Scan for the cell matching the given text and deliver its (x, y) coordinate at center. 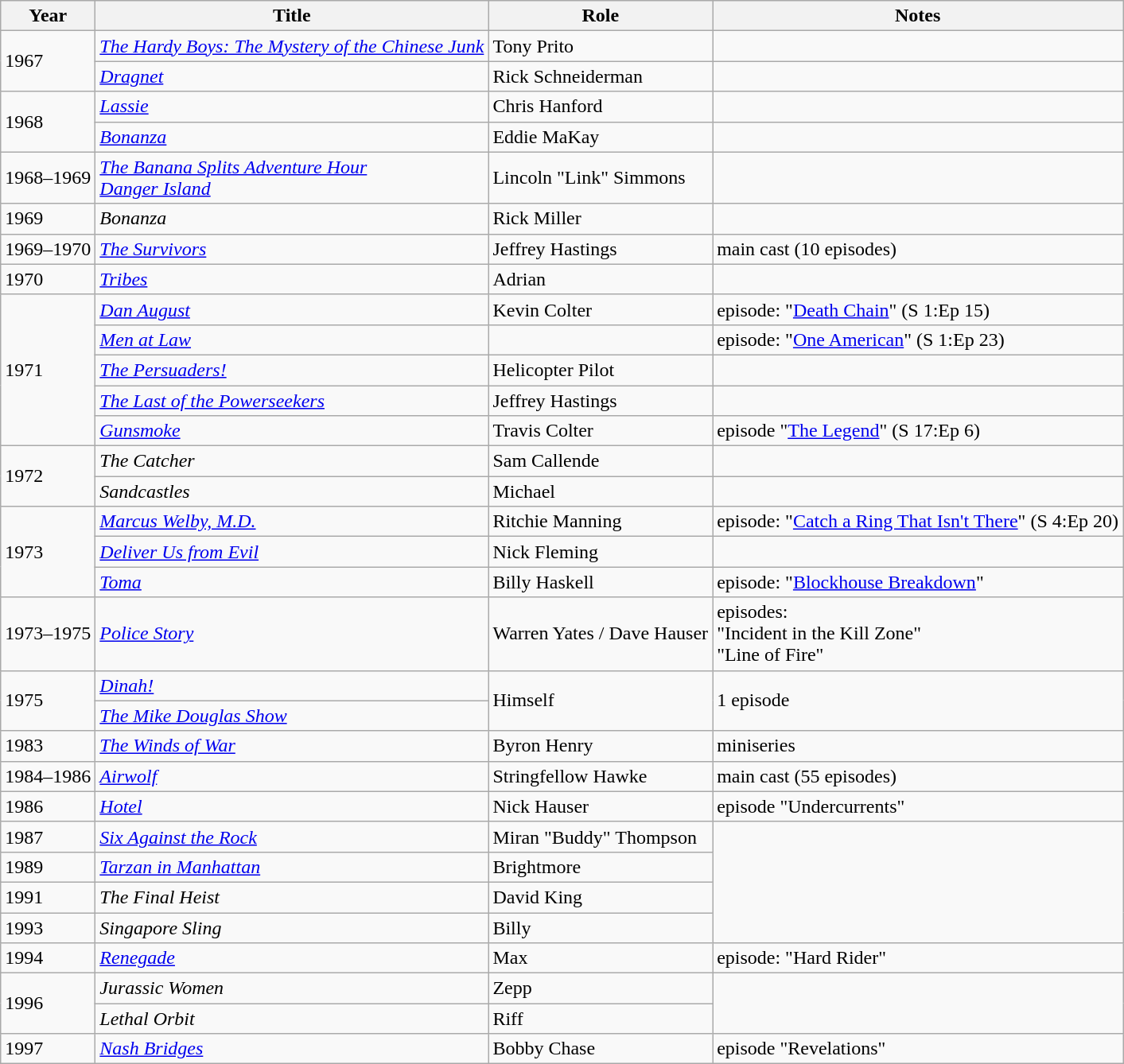
Rick Miller (601, 219)
1967 (48, 61)
1968–1969 (48, 178)
Billy Haskell (601, 582)
The Winds of War (292, 746)
Dinah! (292, 685)
The Survivors (292, 249)
1968 (48, 122)
episode "The Legend" (S 17:Ep 6) (918, 431)
Tribes (292, 279)
Role (601, 16)
The Final Heist (292, 897)
Brightmore (601, 867)
Lassie (292, 107)
Men at Law (292, 340)
episode: "Death Chain" (S 1:Ep 15) (918, 309)
1969 (48, 219)
Nick Hauser (601, 806)
1993 (48, 928)
Police Story (292, 634)
Miran "Buddy" Thompson (601, 837)
1994 (48, 958)
The Banana Splits Adventure HourDanger Island (292, 178)
Helicopter Pilot (601, 370)
1984–1986 (48, 776)
Hotel (292, 806)
episode: "Hard Rider" (918, 958)
main cast (55 episodes) (918, 776)
1989 (48, 867)
1973 (48, 552)
Byron Henry (601, 746)
Billy (601, 928)
Year (48, 16)
Travis Colter (601, 431)
Rick Schneiderman (601, 76)
Airwolf (292, 776)
Bobby Chase (601, 1049)
episode: "One American" (S 1:Ep 23) (918, 340)
Sandcastles (292, 491)
Warren Yates / Dave Hauser (601, 634)
Tarzan in Manhattan (292, 867)
1970 (48, 279)
The Mike Douglas Show (292, 716)
Zepp (601, 988)
1996 (48, 1004)
Title (292, 16)
Jurassic Women (292, 988)
1972 (48, 476)
Marcus Welby, M.D. (292, 522)
episode: "Blockhouse Breakdown" (918, 582)
episode "Undercurrents" (918, 806)
The Hardy Boys: The Mystery of the Chinese Junk (292, 46)
1969–1970 (48, 249)
Sam Callende (601, 461)
Riff (601, 1019)
Eddie MaKay (601, 137)
1971 (48, 370)
Max (601, 958)
1973–1975 (48, 634)
Renegade (292, 958)
1983 (48, 746)
Toma (292, 582)
main cast (10 episodes) (918, 249)
David King (601, 897)
Michael (601, 491)
episode "Revelations" (918, 1049)
Singapore Sling (292, 928)
Nick Fleming (601, 552)
Chris Hanford (601, 107)
Tony Prito (601, 46)
Lethal Orbit (292, 1019)
Nash Bridges (292, 1049)
The Catcher (292, 461)
1975 (48, 701)
1991 (48, 897)
The Persuaders! (292, 370)
miniseries (918, 746)
1986 (48, 806)
Dan August (292, 309)
Adrian (601, 279)
Gunsmoke (292, 431)
Notes (918, 16)
Lincoln "Link" Simmons (601, 178)
episode: "Catch a Ring That Isn't There" (S 4:Ep 20) (918, 522)
episodes:"Incident in the Kill Zone""Line of Fire" (918, 634)
Stringfellow Hawke (601, 776)
1 episode (918, 701)
Himself (601, 701)
Dragnet (292, 76)
The Last of the Powerseekers (292, 400)
Kevin Colter (601, 309)
Ritchie Manning (601, 522)
1987 (48, 837)
1997 (48, 1049)
Six Against the Rock (292, 837)
Deliver Us from Evil (292, 552)
